Search for the cell housing the specified text and yield its (x, y) center coordinate. 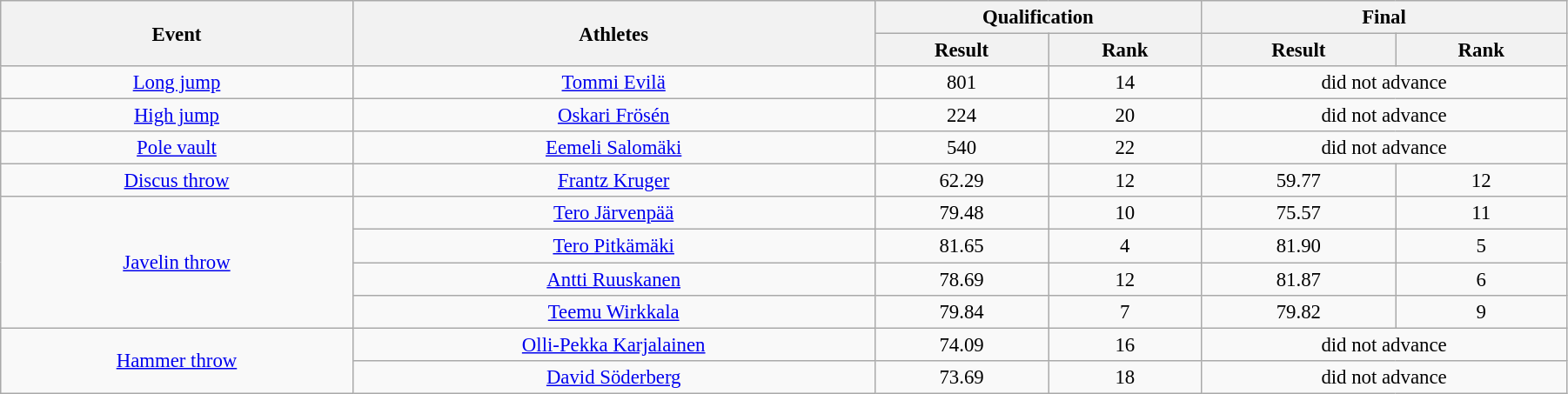
74.09 (962, 344)
Athletes (613, 33)
Tommi Evilä (613, 83)
22 (1125, 148)
81.65 (962, 246)
224 (962, 116)
59.77 (1298, 181)
Long jump (177, 83)
78.69 (962, 279)
Frantz Kruger (613, 181)
Teemu Wirkkala (613, 311)
18 (1125, 377)
Qualification (1037, 17)
81.87 (1298, 279)
David Söderberg (613, 377)
Tero Pitkämäki (613, 246)
Event (177, 33)
79.48 (962, 213)
11 (1481, 213)
Eemeli Salomäki (613, 148)
16 (1125, 344)
Hammer throw (177, 360)
Antti Ruuskanen (613, 279)
81.90 (1298, 246)
4 (1125, 246)
9 (1481, 311)
75.57 (1298, 213)
14 (1125, 83)
7 (1125, 311)
Final (1384, 17)
Oskari Frösén (613, 116)
6 (1481, 279)
20 (1125, 116)
73.69 (962, 377)
Olli-Pekka Karjalainen (613, 344)
5 (1481, 246)
540 (962, 148)
62.29 (962, 181)
10 (1125, 213)
79.82 (1298, 311)
Discus throw (177, 181)
Pole vault (177, 148)
801 (962, 83)
High jump (177, 116)
Javelin throw (177, 262)
Tero Järvenpää (613, 213)
79.84 (962, 311)
